Extract the [X, Y] coordinate from the center of the cell holding the provided text.  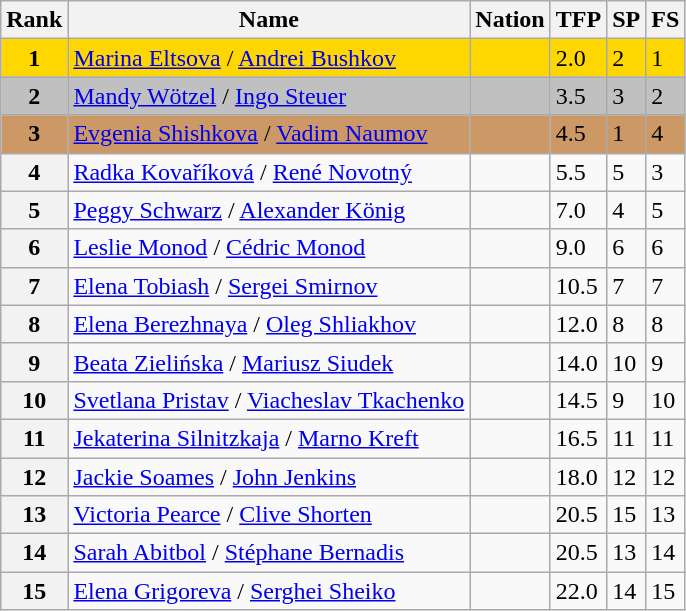
9.0 [578, 248]
Leslie Monod / Cédric Monod [269, 248]
Elena Berezhnaya / Oleg Shliakhov [269, 324]
Mandy Wötzel / Ingo Steuer [269, 96]
Sarah Abitbol / Stéphane Bernadis [269, 553]
TFP [578, 20]
5.5 [578, 172]
16.5 [578, 438]
3.5 [578, 96]
Elena Grigoreva / Serghei Sheiko [269, 591]
Evgenia Shishkova / Vadim Naumov [269, 134]
SP [626, 20]
14.0 [578, 362]
Radka Kovaříková / René Novotný [269, 172]
Elena Tobiash / Sergei Smirnov [269, 286]
Victoria Pearce / Clive Shorten [269, 515]
12.0 [578, 324]
22.0 [578, 591]
Marina Eltsova / Andrei Bushkov [269, 58]
7.0 [578, 210]
10.5 [578, 286]
Svetlana Pristav / Viacheslav Tkachenko [269, 400]
Beata Zielińska / Mariusz Siudek [269, 362]
Name [269, 20]
4.5 [578, 134]
14.5 [578, 400]
Rank [34, 20]
Jekaterina Silnitzkaja / Marno Kreft [269, 438]
Jackie Soames / John Jenkins [269, 477]
FS [666, 20]
2.0 [578, 58]
18.0 [578, 477]
Nation [510, 20]
Peggy Schwarz / Alexander König [269, 210]
